Return the (x, y) coordinate for the center point of the cell that contains the specified text.  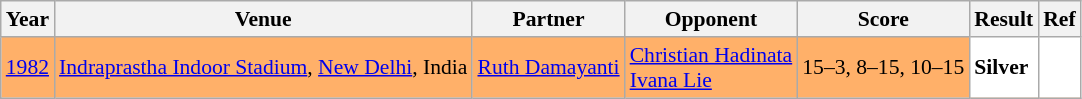
Partner (548, 19)
Ref (1059, 19)
Ruth Damayanti (548, 68)
Score (883, 19)
Opponent (712, 19)
1982 (28, 68)
15–3, 8–15, 10–15 (883, 68)
Indraprastha Indoor Stadium, New Delhi, India (263, 68)
Venue (263, 19)
Christian Hadinata Ivana Lie (712, 68)
Result (1004, 19)
Year (28, 19)
Silver (1004, 68)
